Pinpoint the cell where the given text exists, returning its (X, Y) midpoint coordinate. 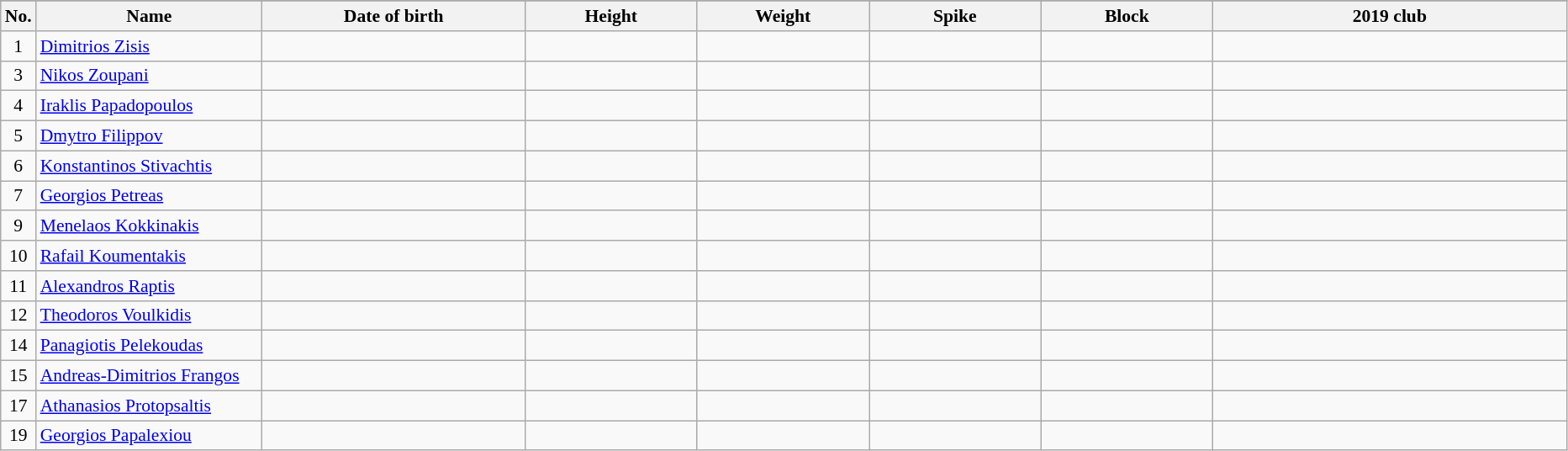
14 (18, 346)
11 (18, 286)
Iraklis Papadopoulos (150, 106)
15 (18, 376)
Nikos Zoupani (150, 76)
Height (610, 16)
12 (18, 316)
10 (18, 256)
Georgios Papalexiou (150, 436)
Menelaos Kokkinakis (150, 226)
Spike (955, 16)
3 (18, 76)
Date of birth (393, 16)
Theodoros Voulkidis (150, 316)
Weight (784, 16)
Panagiotis Pelekoudas (150, 346)
4 (18, 106)
17 (18, 406)
5 (18, 136)
Dmytro Filippov (150, 136)
Block (1127, 16)
9 (18, 226)
Athanasios Protopsaltis (150, 406)
6 (18, 166)
Name (150, 16)
No. (18, 16)
2019 club (1391, 16)
Konstantinos Stivachtis (150, 166)
Andreas-Dimitrios Frangos (150, 376)
Rafail Koumentakis (150, 256)
1 (18, 46)
7 (18, 196)
Dimitrios Zisis (150, 46)
Alexandros Raptis (150, 286)
Georgios Petreas (150, 196)
19 (18, 436)
